Detect which cell encompasses the target text, then output its (x, y) center coordinate. 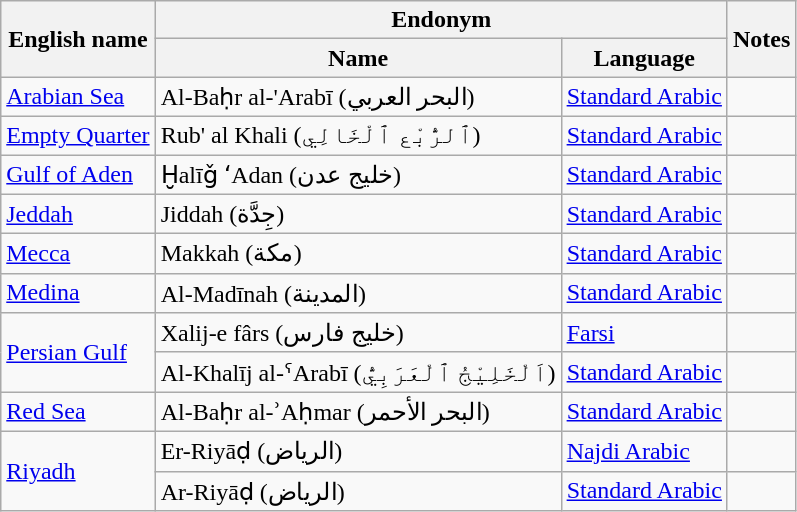
Jiddah (جِدَّة) (358, 214)
Persian Gulf (78, 352)
Al-Madīnah (المدينة) (358, 293)
Ḫalīǧ ʻAdan (خليج عدن) (358, 174)
Riyadh (78, 470)
Mecca (78, 254)
Notes (761, 39)
Gulf of Aden (78, 174)
Ar-Riyāḍ (الرياض) (358, 491)
Language (644, 58)
Red Sea (78, 412)
Jeddah (78, 214)
English name (78, 39)
Arabian Sea (78, 97)
Najdi Arabic (644, 451)
Empty Quarter (78, 135)
Name (358, 58)
Xalij-e fârs (خلیج فارس) (358, 333)
Al-Khalīj al-ˁArabī (اَلْخَلِيْجُ ٱلْعَرَبِيُّ) (358, 372)
Medina (78, 293)
Er-Riyāḍ (الرياض) (358, 451)
Makkah (مکة) (358, 254)
Rub' al Khali (ٱلرُّبْع ٱلْخَالِي) (358, 135)
Endonym (441, 20)
Al-Baḥr al-ʾAḥmar (البحر الأحمر) (358, 412)
Al-Baḥr al-'Arabī (البحر العربي) (358, 97)
Farsi (644, 333)
